For the text-containing cell, return its midpoint in [X, Y] coordinate format. 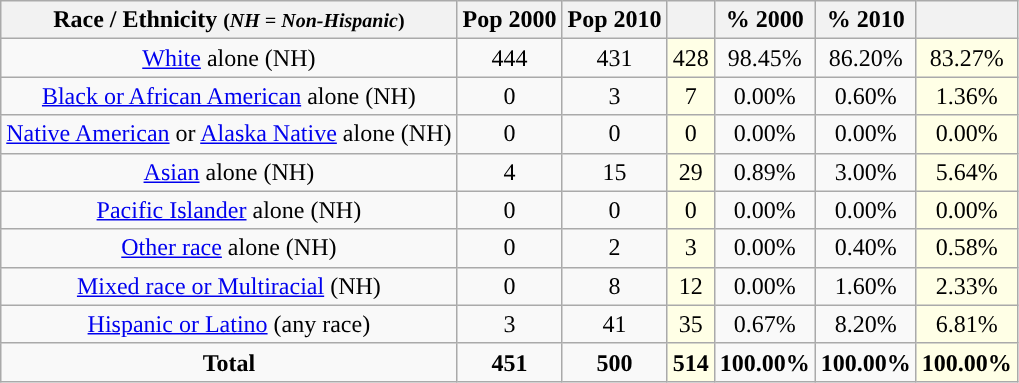
0.40% [866, 248]
Race / Ethnicity (NH = Non-Hispanic) [229, 20]
2 [614, 248]
15 [614, 172]
35 [690, 324]
0.58% [966, 248]
83.27% [966, 58]
86.20% [866, 58]
8 [614, 286]
12 [690, 286]
Pacific Islander alone (NH) [229, 210]
Pop 2000 [510, 20]
Pop 2010 [614, 20]
0.67% [764, 324]
1.60% [866, 286]
Asian alone (NH) [229, 172]
0.60% [866, 96]
Other race alone (NH) [229, 248]
% 2010 [866, 20]
5.64% [966, 172]
6.81% [966, 324]
2.33% [966, 286]
41 [614, 324]
Native American or Alaska Native alone (NH) [229, 134]
4 [510, 172]
29 [690, 172]
444 [510, 58]
Hispanic or Latino (any race) [229, 324]
Black or African American alone (NH) [229, 96]
8.20% [866, 324]
1.36% [966, 96]
% 2000 [764, 20]
Mixed race or Multiracial (NH) [229, 286]
3.00% [866, 172]
431 [614, 58]
500 [614, 362]
0.89% [764, 172]
7 [690, 96]
Total [229, 362]
White alone (NH) [229, 58]
514 [690, 362]
451 [510, 362]
98.45% [764, 58]
428 [690, 58]
